Scan for the cell matching the given text and deliver its [x, y] coordinate at center. 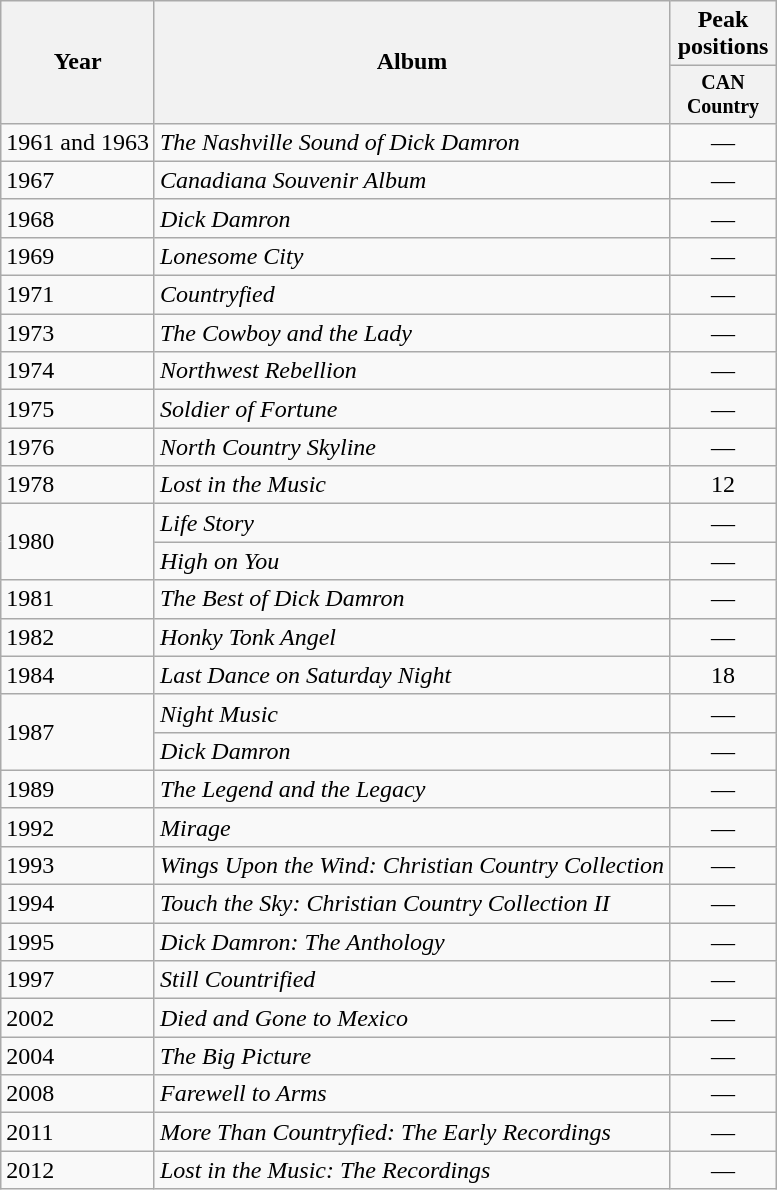
18 [724, 675]
Last Dance on Saturday Night [412, 675]
1973 [78, 333]
1995 [78, 942]
Peak positions [724, 34]
Died and Gone to Mexico [412, 1018]
Life Story [412, 523]
Night Music [412, 713]
Dick Damron: The Anthology [412, 942]
1981 [78, 599]
1975 [78, 409]
Northwest Rebellion [412, 371]
The Cowboy and the Lady [412, 333]
Lonesome City [412, 256]
More Than Countryfied: The Early Recordings [412, 1132]
1980 [78, 542]
1984 [78, 675]
1987 [78, 732]
2004 [78, 1056]
1974 [78, 371]
2012 [78, 1170]
Wings Upon the Wind: Christian Country Collection [412, 865]
2011 [78, 1132]
The Big Picture [412, 1056]
1978 [78, 485]
1994 [78, 904]
Soldier of Fortune [412, 409]
2008 [78, 1094]
1967 [78, 180]
Countryfied [412, 295]
1976 [78, 447]
The Nashville Sound of Dick Damron [412, 142]
Touch the Sky: Christian Country Collection II [412, 904]
2002 [78, 1018]
12 [724, 485]
Lost in the Music [412, 485]
1971 [78, 295]
1982 [78, 637]
Honky Tonk Angel [412, 637]
Farewell to Arms [412, 1094]
Still Countrified [412, 980]
Year [78, 62]
1993 [78, 865]
Mirage [412, 827]
1989 [78, 789]
1992 [78, 827]
The Legend and the Legacy [412, 789]
1961 and 1963 [78, 142]
North Country Skyline [412, 447]
CAN Country [724, 94]
1969 [78, 256]
Lost in the Music: The Recordings [412, 1170]
Canadiana Souvenir Album [412, 180]
High on You [412, 561]
Album [412, 62]
The Best of Dick Damron [412, 599]
1997 [78, 980]
1968 [78, 218]
